From the cell containing the given text, extract its center point as (X, Y) coordinate. 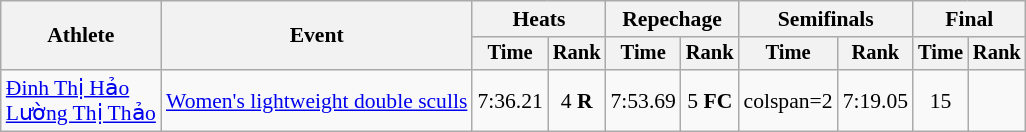
7:36.21 (510, 100)
4 R (577, 100)
colspan=2 (788, 100)
7:19.05 (876, 100)
Athlete (81, 36)
Heats (538, 19)
Đinh Thị HảoLường Thị Thảo (81, 100)
Semifinals (826, 19)
Women's lightweight double sculls (316, 100)
Event (316, 36)
15 (940, 100)
Repechage (672, 19)
5 FC (710, 100)
Final (969, 19)
7:53.69 (642, 100)
